Capture the cell that displays the provided text and extract its (X, Y) central coordinate. 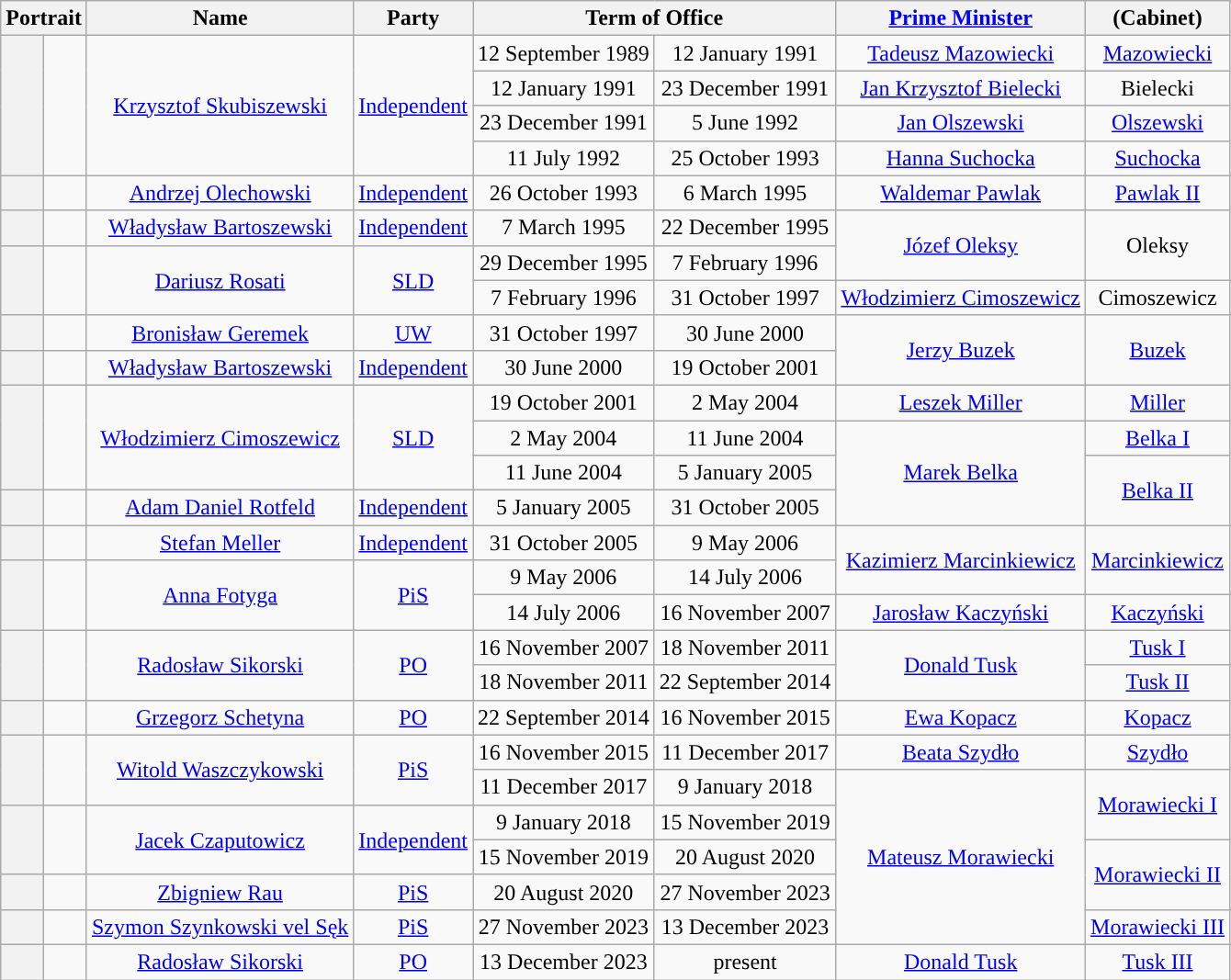
Ewa Kopacz (961, 717)
Mazowiecki (1158, 53)
Hanna Suchocka (961, 158)
Kaczyński (1158, 613)
Jacek Czaputowicz (220, 839)
Dariusz Rosati (220, 280)
7 March 1995 (563, 228)
Jarosław Kaczyński (961, 613)
12 September 1989 (563, 53)
Beata Szydło (961, 752)
5 June 1992 (745, 123)
Oleksy (1158, 245)
Morawiecki II (1158, 874)
Tadeusz Mazowiecki (961, 53)
22 December 1995 (745, 228)
Szydło (1158, 752)
6 March 1995 (745, 193)
Term of Office (654, 18)
Marek Belka (961, 473)
Bronisław Geremek (220, 332)
Portrait (44, 18)
Buzek (1158, 350)
Szymon Szynkowski vel Sęk (220, 927)
Belka II (1158, 490)
Józef Oleksy (961, 245)
Belka I (1158, 438)
present (745, 962)
(Cabinet) (1158, 18)
Anna Fotyga (220, 595)
Tusk I (1158, 648)
Zbigniew Rau (220, 892)
Name (220, 18)
Prime Minister (961, 18)
Kazimierz Marcinkiewicz (961, 560)
Morawiecki I (1158, 805)
Stefan Meller (220, 543)
Waldemar Pawlak (961, 193)
Jan Krzysztof Bielecki (961, 88)
Leszek Miller (961, 402)
Morawiecki III (1158, 927)
UW (413, 332)
26 October 1993 (563, 193)
Tusk III (1158, 962)
Witold Waszczykowski (220, 770)
Marcinkiewicz (1158, 560)
Adam Daniel Rotfeld (220, 508)
Pawlak II (1158, 193)
11 July 1992 (563, 158)
25 October 1993 (745, 158)
29 December 1995 (563, 263)
Mateusz Morawiecki (961, 857)
Olszewski (1158, 123)
Tusk II (1158, 682)
Jan Olszewski (961, 123)
Krzysztof Skubiszewski (220, 106)
Cimoszewicz (1158, 298)
Grzegorz Schetyna (220, 717)
Jerzy Buzek (961, 350)
Kopacz (1158, 717)
Andrzej Olechowski (220, 193)
Miller (1158, 402)
Suchocka (1158, 158)
Party (413, 18)
Bielecki (1158, 88)
